For the text-containing cell, return its midpoint in (x, y) coordinate format. 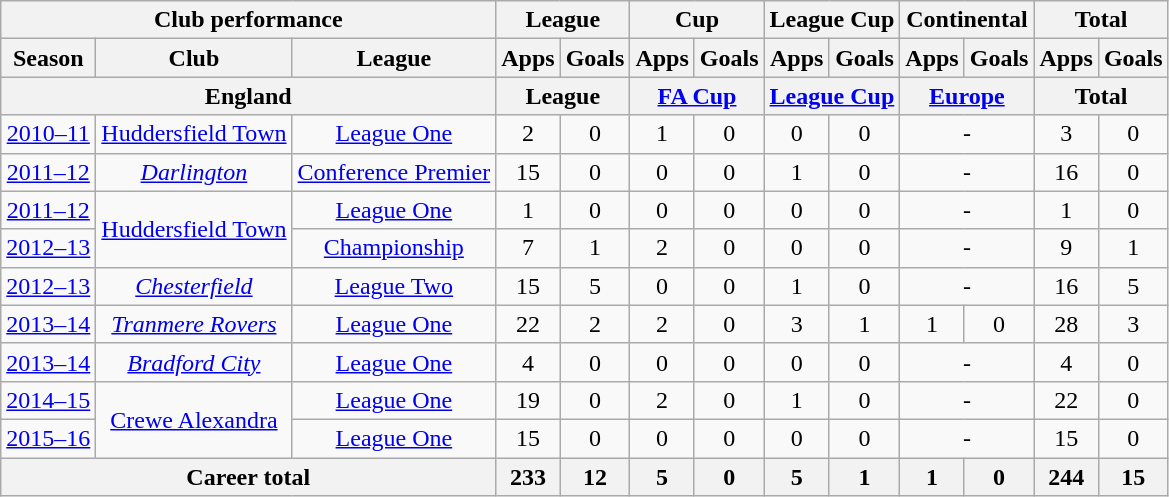
Crewe Alexandra (194, 419)
Bradford City (194, 362)
England (248, 96)
Career total (248, 477)
Club performance (248, 20)
233 (528, 477)
9 (1066, 248)
Europe (967, 96)
2010–11 (48, 134)
Club (194, 58)
Darlington (194, 172)
Tranmere Rovers (194, 324)
Championship (394, 248)
7 (528, 248)
League Two (394, 286)
Chesterfield (194, 286)
Conference Premier (394, 172)
28 (1066, 324)
244 (1066, 477)
12 (595, 477)
Cup (697, 20)
19 (528, 400)
2015–16 (48, 438)
Continental (967, 20)
Season (48, 58)
FA Cup (697, 96)
2014–15 (48, 400)
